Extract the (X, Y) coordinate from the center of the cell holding the provided text.  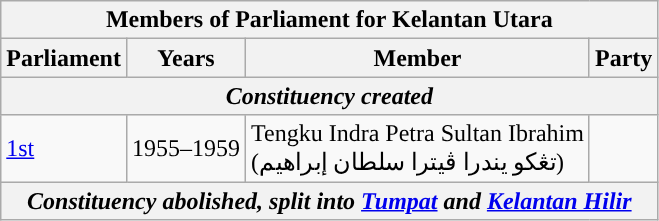
Party (623, 58)
1st (64, 148)
Parliament (64, 58)
Tengku Indra Petra Sultan Ibrahim (تڠكو يندرا ڤيترا سلطان إبراهيم) (418, 148)
1955–1959 (186, 148)
Years (186, 58)
Constituency created (330, 96)
Members of Parliament for Kelantan Utara (330, 20)
Constituency abolished, split into Tumpat and Kelantan Hilir (330, 201)
Member (418, 58)
